For the text-containing cell, return its midpoint in (X, Y) coordinate format. 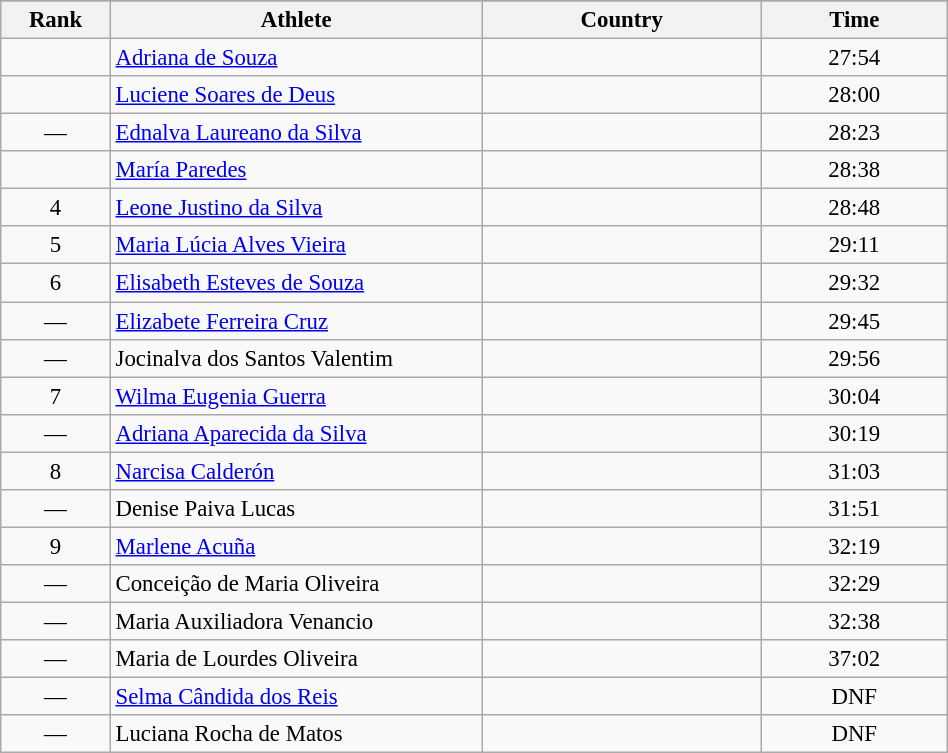
Conceição de Maria Oliveira (296, 584)
28:00 (854, 95)
Rank (56, 20)
María Paredes (296, 170)
5 (56, 245)
Adriana Aparecida da Silva (296, 433)
28:23 (854, 133)
Elizabete Ferreira Cruz (296, 321)
Country (622, 20)
29:45 (854, 321)
9 (56, 546)
32:29 (854, 584)
Adriana de Souza (296, 58)
Athlete (296, 20)
28:48 (854, 208)
31:03 (854, 471)
Time (854, 20)
6 (56, 283)
31:51 (854, 509)
32:38 (854, 621)
7 (56, 396)
28:38 (854, 170)
27:54 (854, 58)
29:32 (854, 283)
29:11 (854, 245)
Jocinalva dos Santos Valentim (296, 358)
29:56 (854, 358)
Maria Lúcia Alves Vieira (296, 245)
8 (56, 471)
37:02 (854, 659)
30:19 (854, 433)
Elisabeth Esteves de Souza (296, 283)
30:04 (854, 396)
Maria Auxiliadora Venancio (296, 621)
Denise Paiva Lucas (296, 509)
Luciana Rocha de Matos (296, 734)
Leone Justino da Silva (296, 208)
Maria de Lourdes Oliveira (296, 659)
Wilma Eugenia Guerra (296, 396)
32:19 (854, 546)
Selma Cândida dos Reis (296, 697)
Narcisa Calderón (296, 471)
Marlene Acuña (296, 546)
Luciene Soares de Deus (296, 95)
Ednalva Laureano da Silva (296, 133)
4 (56, 208)
